For the text-containing cell, return its midpoint in [X, Y] coordinate format. 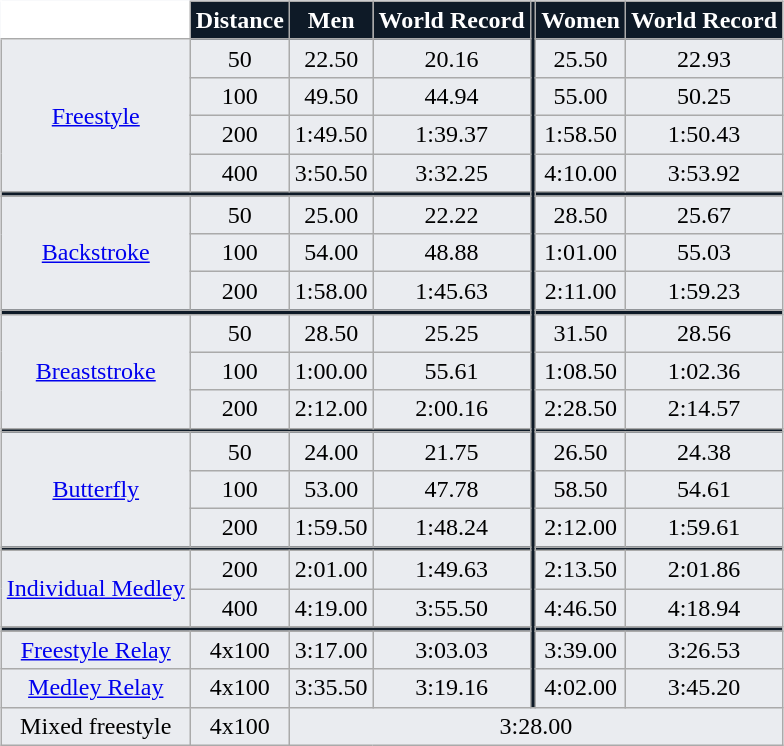
3:39.00 [581, 650]
Distance [240, 20]
24.38 [704, 451]
1:00.00 [331, 371]
47.78 [452, 489]
24.00 [331, 451]
1:58.00 [331, 291]
1:59.61 [704, 527]
1:49.50 [331, 134]
1:59.23 [704, 291]
25.67 [704, 215]
49.50 [331, 96]
3:19.16 [452, 688]
1:58.50 [581, 134]
Medley Relay [96, 688]
55.00 [581, 96]
55.61 [452, 371]
44.94 [452, 96]
3:50.50 [331, 173]
4:46.50 [581, 608]
1:45.63 [452, 291]
1:49.63 [452, 570]
3:45.20 [704, 688]
4:19.00 [331, 608]
28.56 [704, 333]
25.00 [331, 215]
20.16 [452, 58]
Women [581, 20]
54.00 [331, 253]
48.88 [452, 253]
22.22 [452, 215]
Breaststroke [96, 371]
Men [331, 20]
4:02.00 [581, 688]
1:48.24 [452, 527]
50.25 [704, 96]
4:18.94 [704, 608]
2:28.50 [581, 409]
2:14.57 [704, 409]
Freestyle Relay [96, 650]
3:55.50 [452, 608]
Individual Medley [96, 589]
3:17.00 [331, 650]
1:39.37 [452, 134]
25.25 [452, 333]
2:13.50 [581, 570]
54.61 [704, 489]
55.03 [704, 253]
Freestyle [96, 115]
1:59.50 [331, 527]
58.50 [581, 489]
Mixed freestyle [96, 726]
31.50 [581, 333]
25.50 [581, 58]
Butterfly [96, 489]
1:01.00 [581, 253]
2:01.00 [331, 570]
1:50.43 [704, 134]
22.50 [331, 58]
2:01.86 [704, 570]
53.00 [331, 489]
3:35.50 [331, 688]
1:08.50 [581, 371]
Backstroke [96, 253]
22.93 [704, 58]
4:10.00 [581, 173]
3:26.53 [704, 650]
3:32.25 [452, 173]
2:11.00 [581, 291]
1:02.36 [704, 371]
3:53.92 [704, 173]
21.75 [452, 451]
3:28.00 [536, 726]
3:03.03 [452, 650]
2:00.16 [452, 409]
26.50 [581, 451]
